Scan for the cell matching the given text and deliver its [X, Y] coordinate at center. 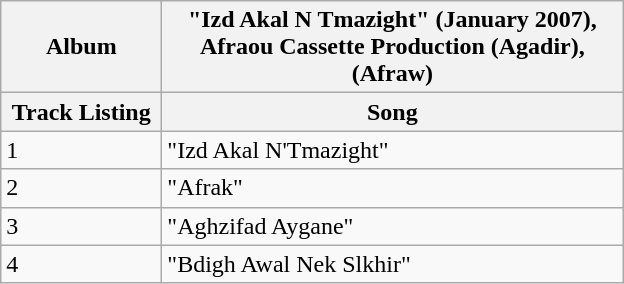
4 [82, 264]
3 [82, 226]
2 [82, 188]
"Izd Akal N Tmazight" (January 2007), Afraou Cassette Production (Agadir), (Afraw) [392, 47]
Song [392, 112]
"Aghzifad Aygane" [392, 226]
Track Listing [82, 112]
"Izd Akal N'Tmazight" [392, 150]
Album [82, 47]
1 [82, 150]
"Afrak" [392, 188]
"Bdigh Awal Nek Slkhir" [392, 264]
